Determine the [X, Y] coordinate at the center of the cell enclosing the given text.  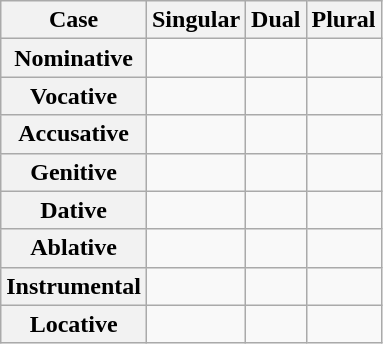
Plural [344, 20]
Dual [276, 20]
Dative [74, 210]
Locative [74, 324]
Case [74, 20]
Ablative [74, 248]
Genitive [74, 172]
Accusative [74, 134]
Nominative [74, 58]
Singular [196, 20]
Instrumental [74, 286]
Vocative [74, 96]
